Capture the cell that displays the provided text and extract its (x, y) central coordinate. 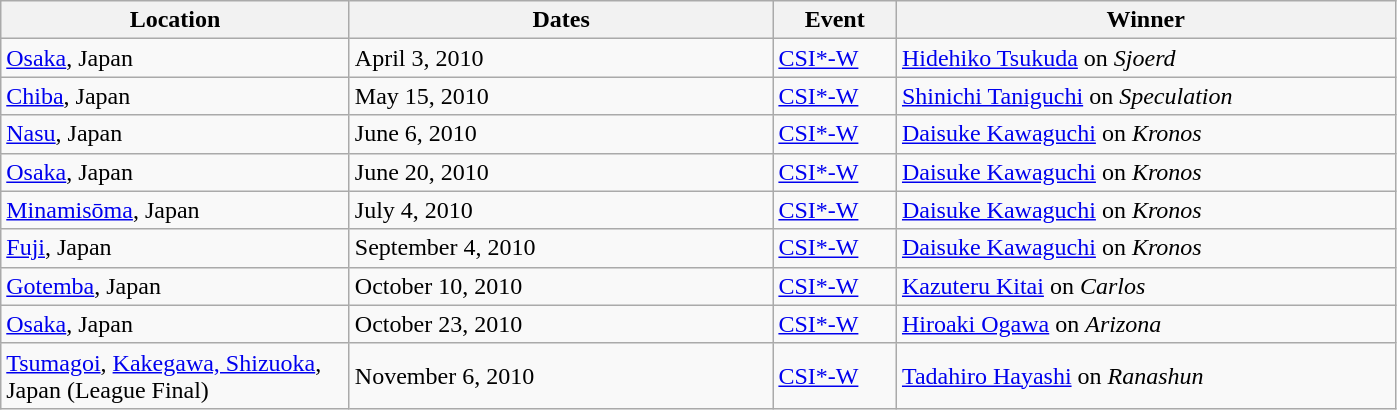
September 4, 2010 (561, 248)
Hidehiko Tsukuda on Sjoerd (1146, 58)
Dates (561, 20)
Shinichi Taniguchi on Speculation (1146, 96)
June 20, 2010 (561, 172)
Chiba, Japan (176, 96)
October 23, 2010 (561, 324)
Fuji, Japan (176, 248)
Event (835, 20)
June 6, 2010 (561, 134)
Nasu, Japan (176, 134)
Kazuteru Kitai on Carlos (1146, 286)
Tsumagoi, Kakegawa, Shizuoka, Japan (League Final) (176, 376)
July 4, 2010 (561, 210)
April 3, 2010 (561, 58)
Minamisōma, Japan (176, 210)
Winner (1146, 20)
Gotemba, Japan (176, 286)
November 6, 2010 (561, 376)
Hiroaki Ogawa on Arizona (1146, 324)
October 10, 2010 (561, 286)
Tadahiro Hayashi on Ranashun (1146, 376)
May 15, 2010 (561, 96)
Location (176, 20)
